Find where the given text appears and provide that cell's center as [X, Y] coordinate. 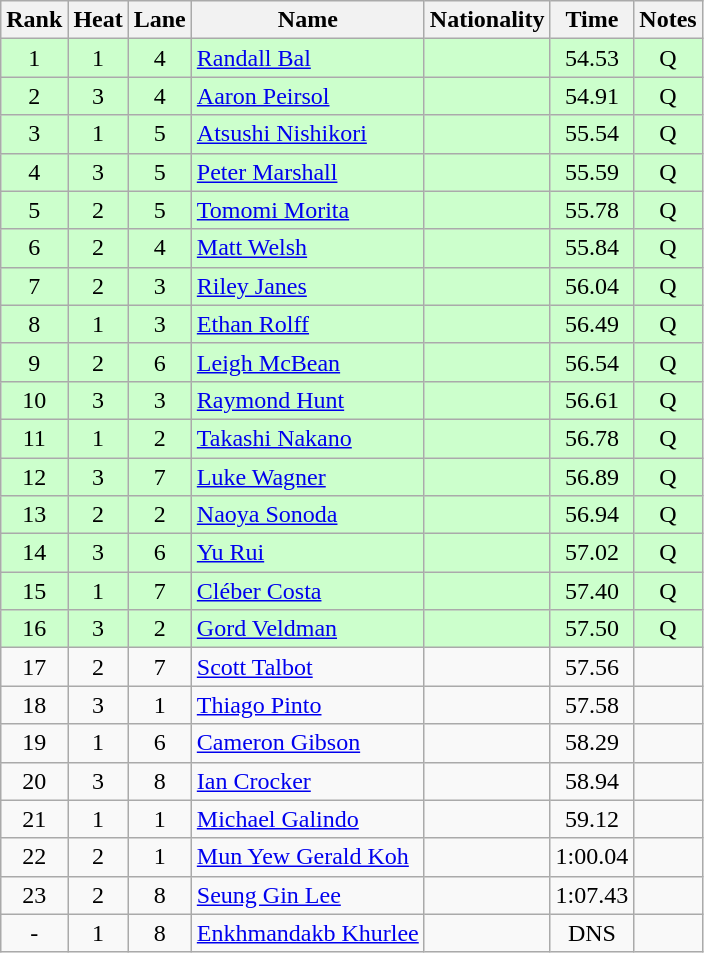
Seung Gin Lee [308, 895]
Thiago Pinto [308, 705]
Yu Rui [308, 553]
1:00.04 [592, 857]
57.56 [592, 667]
16 [34, 629]
Matt Welsh [308, 248]
Notes [668, 20]
Ethan Rolff [308, 324]
Peter Marshall [308, 172]
Atsushi Nishikori [308, 134]
57.50 [592, 629]
23 [34, 895]
55.59 [592, 172]
Tomomi Morita [308, 210]
Name [308, 20]
Rank [34, 20]
13 [34, 515]
15 [34, 591]
- [34, 933]
55.78 [592, 210]
Luke Wagner [308, 477]
59.12 [592, 819]
11 [34, 438]
56.89 [592, 477]
Enkhmandakb Khurlee [308, 933]
DNS [592, 933]
20 [34, 781]
Ian Crocker [308, 781]
56.61 [592, 400]
56.94 [592, 515]
57.02 [592, 553]
54.53 [592, 58]
56.78 [592, 438]
55.84 [592, 248]
14 [34, 553]
1:07.43 [592, 895]
Cléber Costa [308, 591]
Scott Talbot [308, 667]
21 [34, 819]
57.58 [592, 705]
10 [34, 400]
9 [34, 362]
56.04 [592, 286]
Mun Yew Gerald Koh [308, 857]
56.49 [592, 324]
58.29 [592, 743]
Raymond Hunt [308, 400]
Naoya Sonoda [308, 515]
55.54 [592, 134]
Cameron Gibson [308, 743]
Michael Galindo [308, 819]
Heat [98, 20]
Time [592, 20]
17 [34, 667]
19 [34, 743]
18 [34, 705]
54.91 [592, 96]
Lane [160, 20]
22 [34, 857]
12 [34, 477]
58.94 [592, 781]
Riley Janes [308, 286]
57.40 [592, 591]
Aaron Peirsol [308, 96]
Leigh McBean [308, 362]
Nationality [487, 20]
Randall Bal [308, 58]
56.54 [592, 362]
Takashi Nakano [308, 438]
Gord Veldman [308, 629]
